Extract the [X, Y] coordinate from the center of the cell holding the provided text.  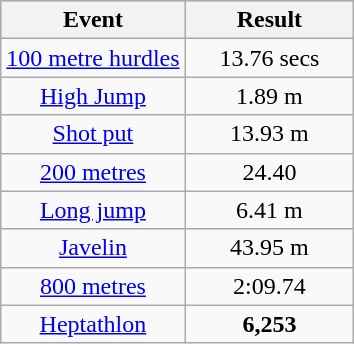
13.76 secs [270, 58]
6.41 m [270, 210]
13.93 m [270, 134]
High Jump [93, 96]
Heptathlon [93, 324]
Result [270, 20]
Javelin [93, 248]
1.89 m [270, 96]
200 metres [93, 172]
2:09.74 [270, 286]
Event [93, 20]
100 metre hurdles [93, 58]
43.95 m [270, 248]
800 metres [93, 286]
6,253 [270, 324]
Shot put [93, 134]
Long jump [93, 210]
24.40 [270, 172]
